For the text-containing cell, return its midpoint in (x, y) coordinate format. 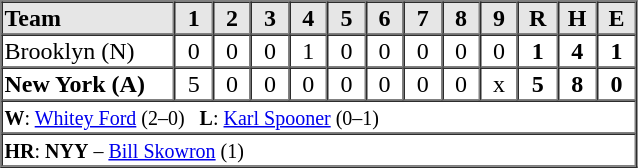
R (538, 18)
3 (270, 18)
2 (232, 18)
W: Whitey Ford (2–0) L: Karl Spooner (0–1) (319, 116)
HR: NYY – Bill Skowron (1) (319, 150)
Brooklyn (N) (88, 50)
E (616, 18)
7 (423, 18)
H (577, 18)
x (499, 84)
6 (384, 18)
9 (499, 18)
Team (88, 18)
New York (A) (88, 84)
